Search for the cell housing the specified text and yield its [X, Y] center coordinate. 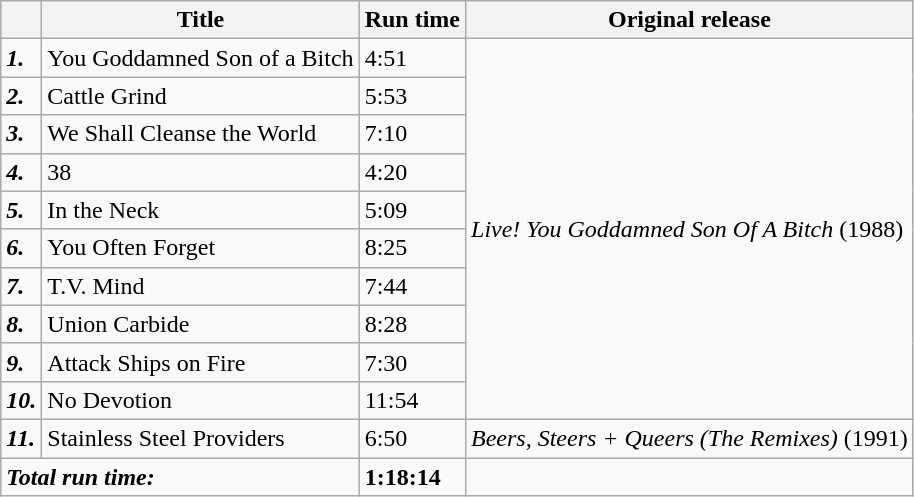
T.V. Mind [200, 286]
Total run time: [180, 477]
Title [200, 20]
11:54 [412, 400]
Stainless Steel Providers [200, 438]
8:25 [412, 248]
No Devotion [200, 400]
Run time [412, 20]
You Often Forget [200, 248]
5:09 [412, 210]
5:53 [412, 96]
4. [22, 172]
Attack Ships on Fire [200, 362]
4:51 [412, 58]
Original release [690, 20]
4:20 [412, 172]
7. [22, 286]
Union Carbide [200, 324]
9. [22, 362]
7:30 [412, 362]
6:50 [412, 438]
7:10 [412, 134]
10. [22, 400]
6. [22, 248]
1:18:14 [412, 477]
7:44 [412, 286]
Beers, Steers + Queers (The Remixes) (1991) [690, 438]
You Goddamned Son of a Bitch [200, 58]
Live! You Goddamned Son Of A Bitch (1988) [690, 230]
5. [22, 210]
In the Neck [200, 210]
38 [200, 172]
3. [22, 134]
8. [22, 324]
Cattle Grind [200, 96]
We Shall Cleanse the World [200, 134]
11. [22, 438]
8:28 [412, 324]
2. [22, 96]
1. [22, 58]
